Extract the [X, Y] coordinate from the center of the cell holding the provided text.  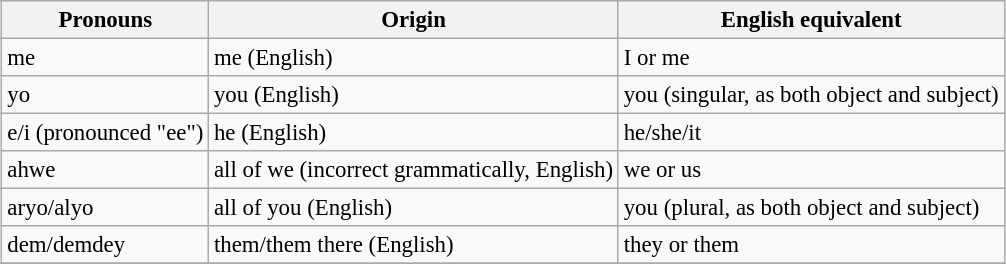
them/them there (English) [414, 245]
all of we (incorrect grammatically, English) [414, 170]
you (English) [414, 95]
you (plural, as both object and subject) [811, 208]
you (singular, as both object and subject) [811, 95]
Pronouns [106, 20]
dem/demdey [106, 245]
ahwe [106, 170]
he/she/it [811, 133]
all of you (English) [414, 208]
e/i (pronounced "ee") [106, 133]
I or me [811, 57]
they or them [811, 245]
he (English) [414, 133]
aryo/alyo [106, 208]
English equivalent [811, 20]
Origin [414, 20]
we or us [811, 170]
me [106, 57]
yo [106, 95]
me (English) [414, 57]
